Identify which cell holds the provided text, then report its (x, y) central coordinate. 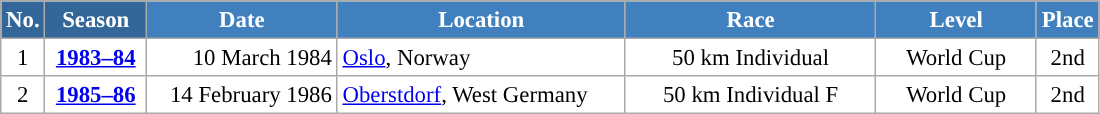
10 March 1984 (242, 58)
Level (956, 20)
No. (23, 20)
2 (23, 95)
1985–86 (96, 95)
Season (96, 20)
Date (242, 20)
50 km Individual F (750, 95)
50 km Individual (750, 58)
1 (23, 58)
Oslo, Norway (481, 58)
Place (1067, 20)
Race (750, 20)
14 February 1986 (242, 95)
Location (481, 20)
1983–84 (96, 58)
Oberstdorf, West Germany (481, 95)
